Provide the [X, Y] coordinate of the cell's center where the given text is located.  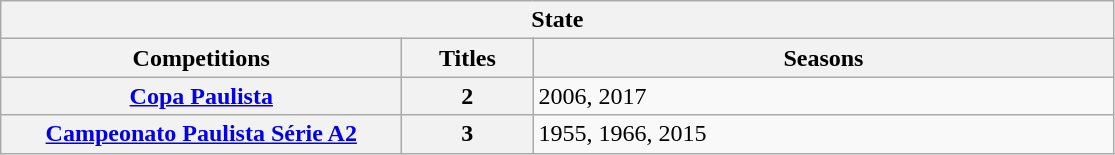
3 [468, 134]
State [558, 20]
Seasons [824, 58]
Titles [468, 58]
Campeonato Paulista Série A2 [202, 134]
Copa Paulista [202, 96]
1955, 1966, 2015 [824, 134]
2 [468, 96]
2006, 2017 [824, 96]
Competitions [202, 58]
